Provide the [X, Y] coordinate of the cell's center where the given text is located.  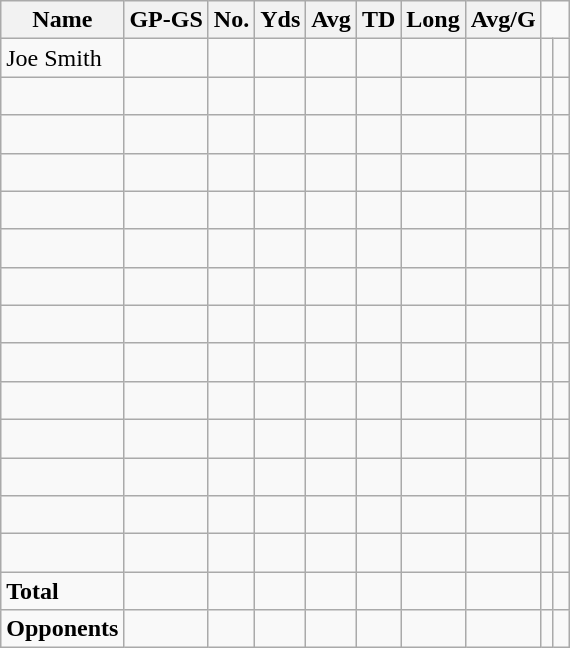
Yds [280, 20]
GP-GS [166, 20]
Opponents [62, 629]
No. [231, 20]
Long [433, 20]
Name [62, 20]
Total [62, 591]
Avg [332, 20]
Avg/G [503, 20]
Joe Smith [62, 58]
TD [378, 20]
